Identify which cell holds the provided text, then report its (X, Y) central coordinate. 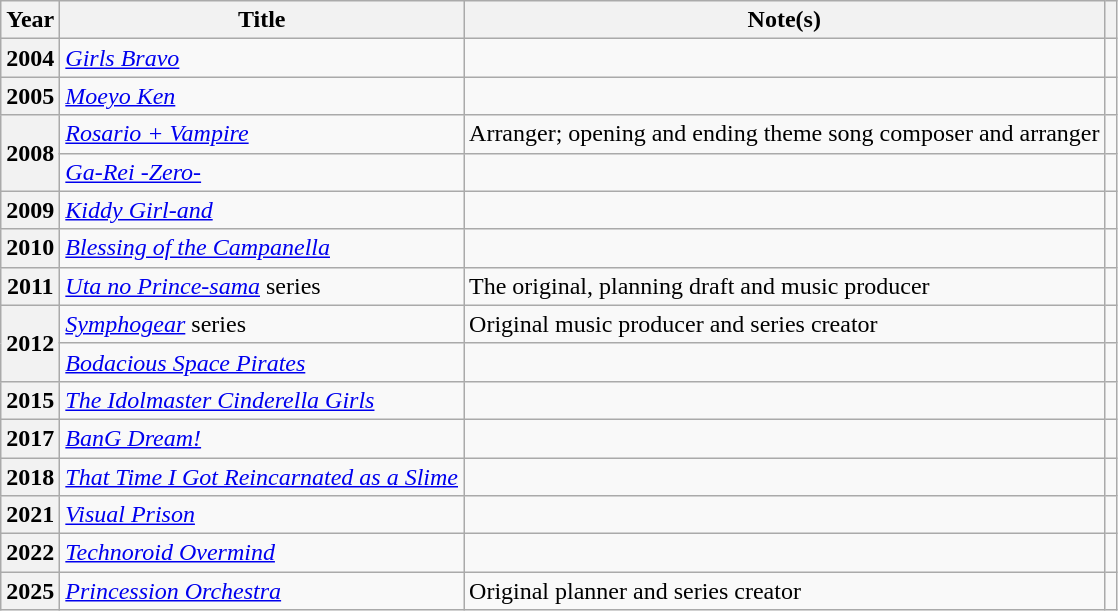
2021 (30, 515)
Note(s) (785, 20)
2017 (30, 438)
Year (30, 20)
Original music producer and series creator (785, 324)
2012 (30, 343)
2010 (30, 248)
2008 (30, 153)
Technoroid Overmind (262, 553)
2005 (30, 96)
Girls Bravo (262, 58)
2004 (30, 58)
2022 (30, 553)
That Time I Got Reincarnated as a Slime (262, 477)
Rosario + Vampire (262, 134)
Bodacious Space Pirates (262, 362)
2011 (30, 286)
Title (262, 20)
Uta no Prince-sama series (262, 286)
The original, planning draft and music producer (785, 286)
2025 (30, 591)
Ga-Rei -Zero- (262, 172)
Arranger; opening and ending theme song composer and arranger (785, 134)
2009 (30, 210)
Blessing of the Campanella (262, 248)
Kiddy Girl-and (262, 210)
Visual Prison (262, 515)
Original planner and series creator (785, 591)
2018 (30, 477)
2015 (30, 400)
Moeyo Ken (262, 96)
BanG Dream! (262, 438)
Princession Orchestra (262, 591)
The Idolmaster Cinderella Girls (262, 400)
Symphogear series (262, 324)
